Return the [X, Y] coordinate for the center point of the cell that contains the specified text.  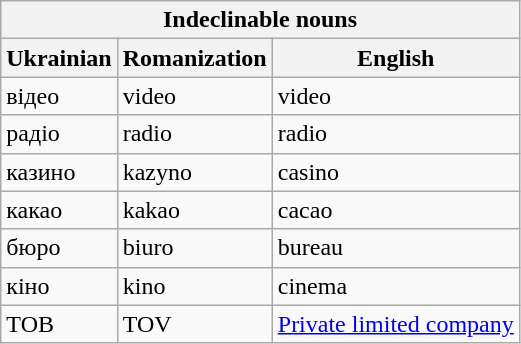
Romanization [194, 58]
ТОВ [59, 324]
Indeclinable nouns [260, 20]
Private limited company [396, 324]
бюро [59, 248]
TOV [194, 324]
cacao [396, 210]
Ukrainian [59, 58]
English [396, 58]
biuro [194, 248]
відео [59, 96]
cinema [396, 286]
kino [194, 286]
кіно [59, 286]
kakao [194, 210]
bureau [396, 248]
казино [59, 172]
casino [396, 172]
какао [59, 210]
радіо [59, 134]
kazyno [194, 172]
